Scan for the cell matching the given text and deliver its (x, y) coordinate at center. 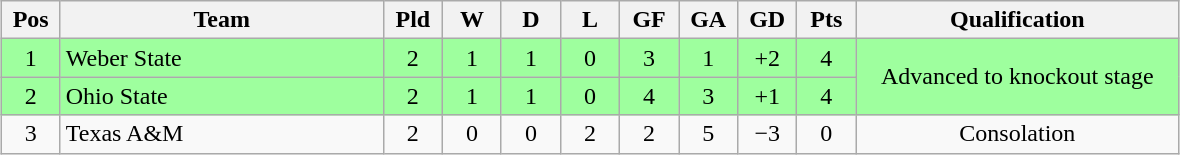
GA (708, 20)
D (530, 20)
5 (708, 134)
GF (650, 20)
W (472, 20)
Pts (826, 20)
Texas A&M (222, 134)
+2 (768, 58)
Consolation (1018, 134)
Weber State (222, 58)
Advanced to knockout stage (1018, 77)
Ohio State (222, 96)
−3 (768, 134)
Team (222, 20)
L (590, 20)
Qualification (1018, 20)
Pld (412, 20)
GD (768, 20)
+1 (768, 96)
Pos (30, 20)
